Output the [X, Y] coordinate of the center of the cell containing the given text.  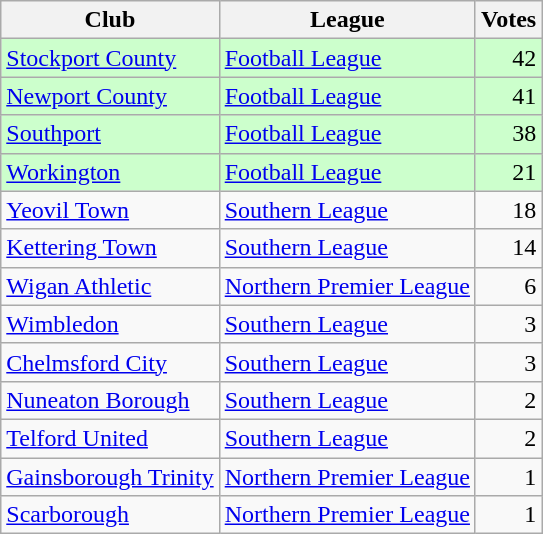
Stockport County [110, 58]
Gainsborough Trinity [110, 477]
21 [508, 172]
Wigan Athletic [110, 286]
Workington [110, 172]
Chelmsford City [110, 362]
Wimbledon [110, 324]
Newport County [110, 96]
Southport [110, 134]
14 [508, 248]
18 [508, 210]
Scarborough [110, 515]
38 [508, 134]
42 [508, 58]
Votes [508, 20]
League [347, 20]
Nuneaton Borough [110, 400]
Yeovil Town [110, 210]
41 [508, 96]
Telford United [110, 438]
Kettering Town [110, 248]
6 [508, 286]
Club [110, 20]
